From the cell containing the given text, extract its center point as [x, y] coordinate. 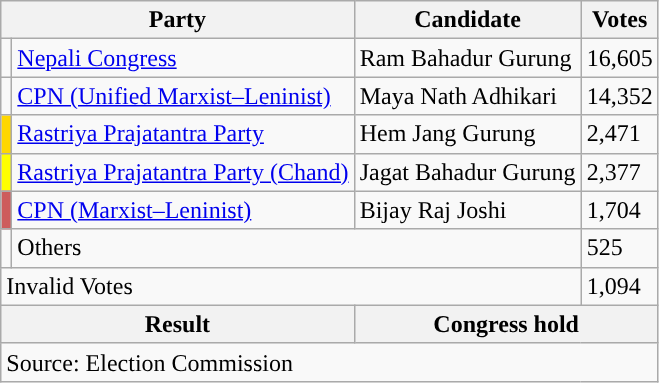
Hem Jang Gurung [468, 134]
Source: Election Commission [330, 362]
Result [178, 324]
Bijay Raj Joshi [468, 210]
Jagat Bahadur Gurung [468, 172]
1,094 [620, 286]
Rastriya Prajatantra Party (Chand) [183, 172]
Ram Bahadur Gurung [468, 58]
Maya Nath Adhikari [468, 96]
Party [178, 20]
2,471 [620, 134]
16,605 [620, 58]
Rastriya Prajatantra Party [183, 134]
CPN (Unified Marxist–Leninist) [183, 96]
14,352 [620, 96]
Invalid Votes [291, 286]
1,704 [620, 210]
CPN (Marxist–Leninist) [183, 210]
525 [620, 248]
Votes [620, 20]
Congress hold [506, 324]
2,377 [620, 172]
Others [296, 248]
Nepali Congress [183, 58]
Candidate [468, 20]
